Return the [X, Y] coordinate for the center point of the cell that contains the specified text.  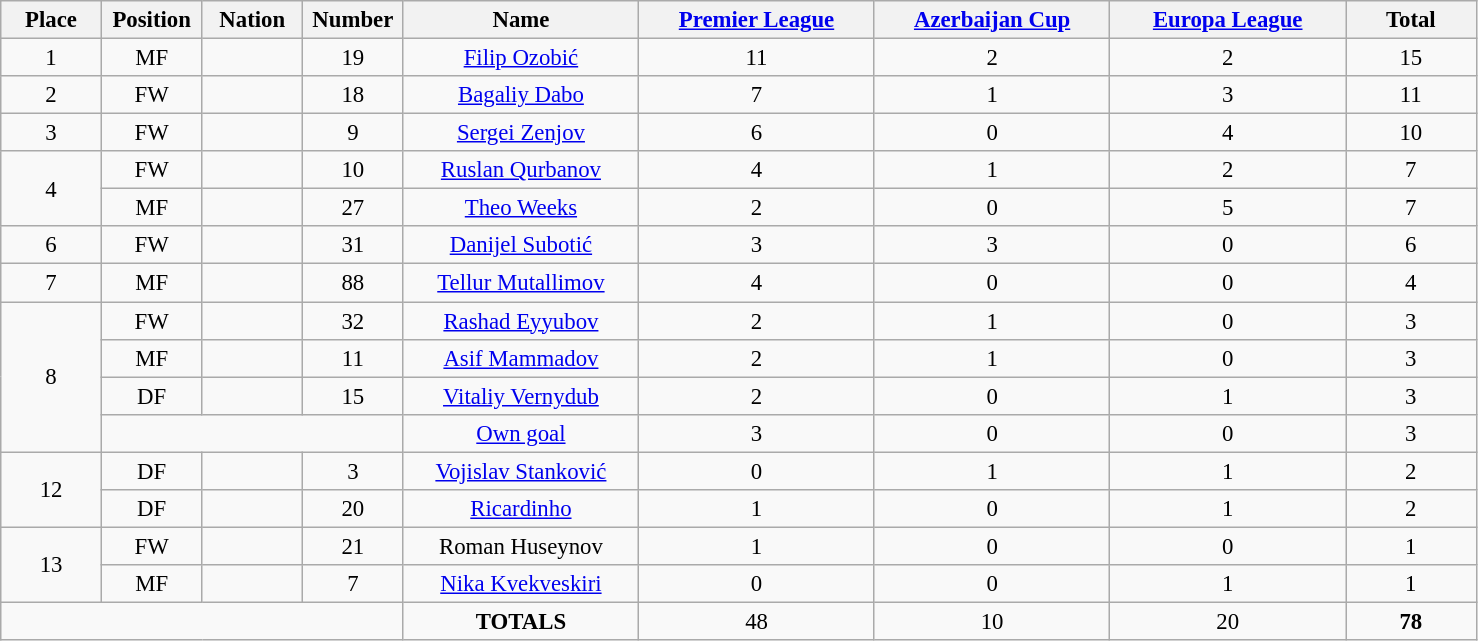
Ricardinho [521, 509]
32 [354, 321]
48 [757, 621]
Bagaliy Dabo [521, 95]
78 [1412, 621]
21 [354, 546]
Own goal [521, 433]
Ruslan Qurbanov [521, 170]
Theo Weeks [521, 208]
Nika Kvekveskiri [521, 584]
8 [52, 377]
Premier League [757, 20]
9 [354, 133]
12 [52, 490]
Tellur Mutallimov [521, 283]
Sergei Zenjov [521, 133]
13 [52, 564]
Azerbaijan Cup [992, 20]
5 [1228, 208]
19 [354, 58]
Vojislav Stanković [521, 471]
Danijel Subotić [521, 245]
88 [354, 283]
31 [354, 245]
Total [1412, 20]
Rashad Eyyubov [521, 321]
Nation [252, 20]
27 [354, 208]
Filip Ozobić [521, 58]
Position [152, 20]
TOTALS [521, 621]
Vitaliy Vernydub [521, 396]
18 [354, 95]
Name [521, 20]
Place [52, 20]
Roman Huseynov [521, 546]
Europa League [1228, 20]
Number [354, 20]
Asif Mammadov [521, 358]
